Pinpoint the cell where the given text exists, returning its [x, y] midpoint coordinate. 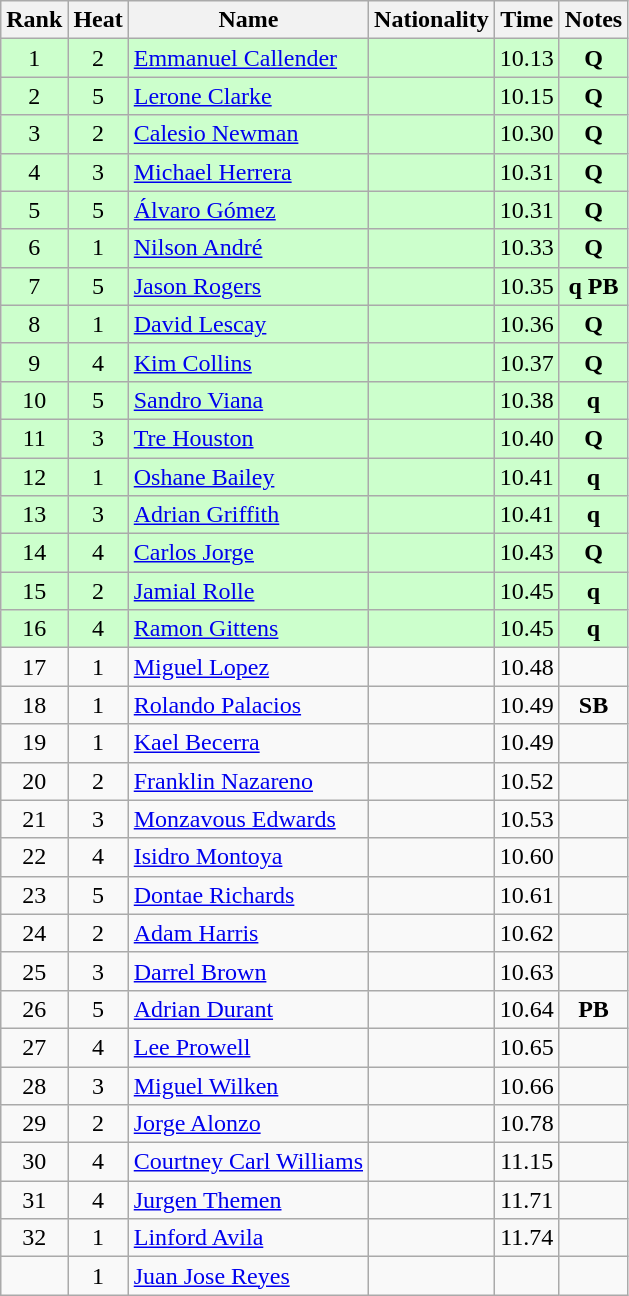
20 [34, 781]
11 [34, 438]
10.78 [526, 1124]
PB [593, 1009]
29 [34, 1124]
31 [34, 1200]
10.61 [526, 895]
15 [34, 591]
17 [34, 667]
11.15 [526, 1162]
Emmanuel Callender [248, 58]
Calesio Newman [248, 134]
10.13 [526, 58]
9 [34, 362]
Jamial Rolle [248, 591]
10.36 [526, 324]
Darrel Brown [248, 971]
11.74 [526, 1238]
10.35 [526, 286]
27 [34, 1047]
Rank [34, 20]
10.65 [526, 1047]
Juan Jose Reyes [248, 1276]
Miguel Lopez [248, 667]
Franklin Nazareno [248, 781]
Jurgen Themen [248, 1200]
Adrian Durant [248, 1009]
Notes [593, 20]
Tre Houston [248, 438]
18 [34, 705]
Ramon Gittens [248, 629]
28 [34, 1085]
30 [34, 1162]
10.43 [526, 553]
10.30 [526, 134]
32 [34, 1238]
Lerone Clarke [248, 96]
10.37 [526, 362]
10.63 [526, 971]
Nilson André [248, 248]
10.64 [526, 1009]
Isidro Montoya [248, 857]
Sandro Viana [248, 400]
19 [34, 743]
Courtney Carl Williams [248, 1162]
10.38 [526, 400]
22 [34, 857]
10 [34, 400]
Dontae Richards [248, 895]
Name [248, 20]
SB [593, 705]
Monzavous Edwards [248, 819]
23 [34, 895]
Álvaro Gómez [248, 210]
Adrian Griffith [248, 515]
10.40 [526, 438]
13 [34, 515]
24 [34, 933]
Lee Prowell [248, 1047]
10.33 [526, 248]
Nationality [432, 20]
Carlos Jorge [248, 553]
David Lescay [248, 324]
10.62 [526, 933]
Kael Becerra [248, 743]
10.15 [526, 96]
Jason Rogers [248, 286]
Linford Avila [248, 1238]
25 [34, 971]
Miguel Wilken [248, 1085]
14 [34, 553]
Oshane Bailey [248, 477]
Time [526, 20]
Michael Herrera [248, 172]
Jorge Alonzo [248, 1124]
Adam Harris [248, 933]
10.52 [526, 781]
16 [34, 629]
11.71 [526, 1200]
6 [34, 248]
10.60 [526, 857]
10.48 [526, 667]
Heat [98, 20]
q PB [593, 286]
10.66 [526, 1085]
21 [34, 819]
Rolando Palacios [248, 705]
10.53 [526, 819]
12 [34, 477]
8 [34, 324]
26 [34, 1009]
Kim Collins [248, 362]
7 [34, 286]
